Detect which cell encompasses the target text, then output its [x, y] center coordinate. 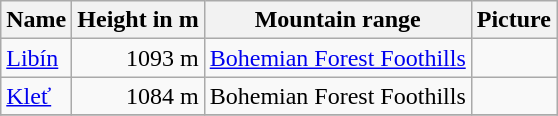
Height in m [138, 20]
1093 m [138, 58]
Kleť [36, 96]
Picture [514, 20]
Name [36, 20]
Libín [36, 58]
Mountain range [338, 20]
1084 m [138, 96]
